Detect which cell encompasses the target text, then output its [X, Y] center coordinate. 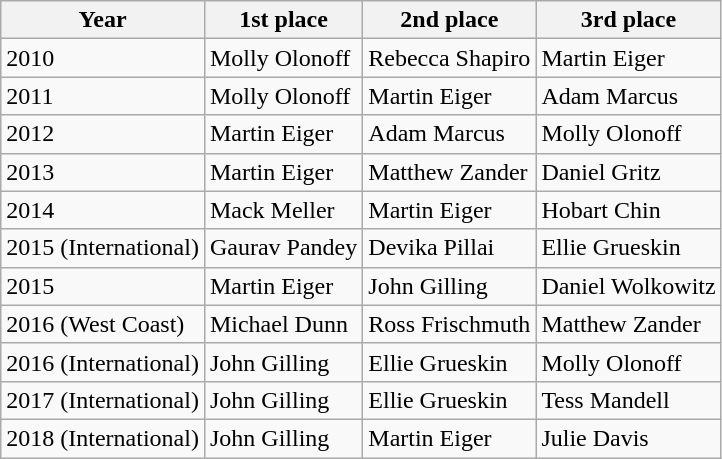
Daniel Gritz [628, 172]
2014 [103, 210]
Julie Davis [628, 438]
2012 [103, 134]
2011 [103, 96]
Gaurav Pandey [283, 248]
2nd place [450, 20]
2016 (International) [103, 362]
Devika Pillai [450, 248]
Daniel Wolkowitz [628, 286]
Hobart Chin [628, 210]
2015 (International) [103, 248]
3rd place [628, 20]
2010 [103, 58]
Rebecca Shapiro [450, 58]
Tess Mandell [628, 400]
2016 (West Coast) [103, 324]
Mack Meller [283, 210]
2015 [103, 286]
1st place [283, 20]
2013 [103, 172]
2017 (International) [103, 400]
2018 (International) [103, 438]
Ross Frischmuth [450, 324]
Year [103, 20]
Michael Dunn [283, 324]
